For the text-containing cell, return its midpoint in (X, Y) coordinate format. 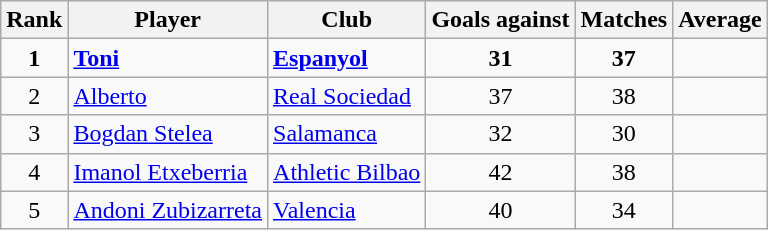
40 (500, 210)
42 (500, 172)
Goals against (500, 20)
Club (347, 20)
Andoni Zubizarreta (168, 210)
4 (34, 172)
Imanol Etxeberria (168, 172)
Real Sociedad (347, 96)
Athletic Bilbao (347, 172)
Matches (624, 20)
34 (624, 210)
1 (34, 58)
Average (720, 20)
Salamanca (347, 134)
Alberto (168, 96)
Rank (34, 20)
Valencia (347, 210)
Toni (168, 58)
2 (34, 96)
Player (168, 20)
31 (500, 58)
3 (34, 134)
Espanyol (347, 58)
Bogdan Stelea (168, 134)
30 (624, 134)
5 (34, 210)
32 (500, 134)
